For the text-containing cell, return its midpoint in [x, y] coordinate format. 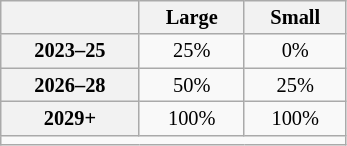
0% [295, 51]
2023–25 [70, 51]
2029+ [70, 118]
2026–28 [70, 85]
Large [192, 17]
Small [295, 17]
50% [192, 85]
